Return (X, Y) of the center of cell containing provided text 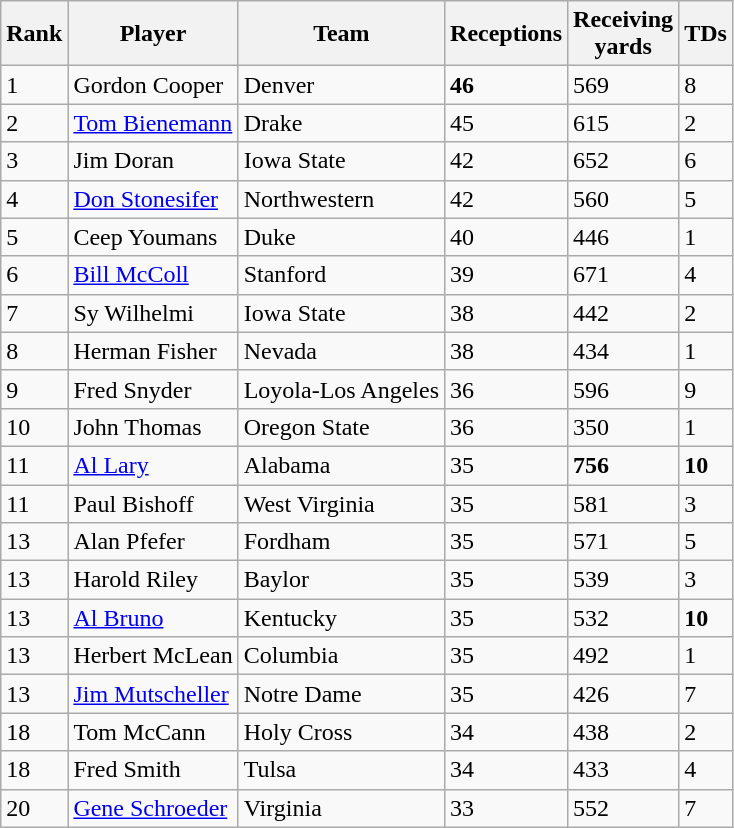
438 (624, 732)
Tom Bienemann (153, 123)
Notre Dame (341, 694)
615 (624, 123)
Team (341, 34)
581 (624, 503)
West Virginia (341, 503)
Jim Doran (153, 161)
Columbia (341, 656)
Loyola-Los Angeles (341, 389)
Northwestern (341, 199)
492 (624, 656)
40 (506, 237)
20 (34, 808)
John Thomas (153, 427)
569 (624, 85)
434 (624, 351)
671 (624, 275)
Sy Wilhelmi (153, 313)
Rank (34, 34)
39 (506, 275)
571 (624, 542)
Tom McCann (153, 732)
Player (153, 34)
Harold Riley (153, 580)
Denver (341, 85)
446 (624, 237)
Herbert McLean (153, 656)
TDs (706, 34)
Bill McColl (153, 275)
Receptions (506, 34)
Al Lary (153, 465)
45 (506, 123)
Stanford (341, 275)
Drake (341, 123)
433 (624, 770)
Ceep Youmans (153, 237)
756 (624, 465)
Gordon Cooper (153, 85)
Gene Schroeder (153, 808)
46 (506, 85)
Kentucky (341, 618)
Paul Bishoff (153, 503)
552 (624, 808)
Fred Snyder (153, 389)
Alan Pfefer (153, 542)
Don Stonesifer (153, 199)
33 (506, 808)
Jim Mutscheller (153, 694)
442 (624, 313)
Fred Smith (153, 770)
652 (624, 161)
Holy Cross (341, 732)
539 (624, 580)
Herman Fisher (153, 351)
Oregon State (341, 427)
Receivingyards (624, 34)
Duke (341, 237)
Tulsa (341, 770)
426 (624, 694)
Al Bruno (153, 618)
350 (624, 427)
532 (624, 618)
Baylor (341, 580)
596 (624, 389)
Virginia (341, 808)
560 (624, 199)
Nevada (341, 351)
Alabama (341, 465)
Fordham (341, 542)
